Provide the [X, Y] coordinate of the cell's center where the given text is located.  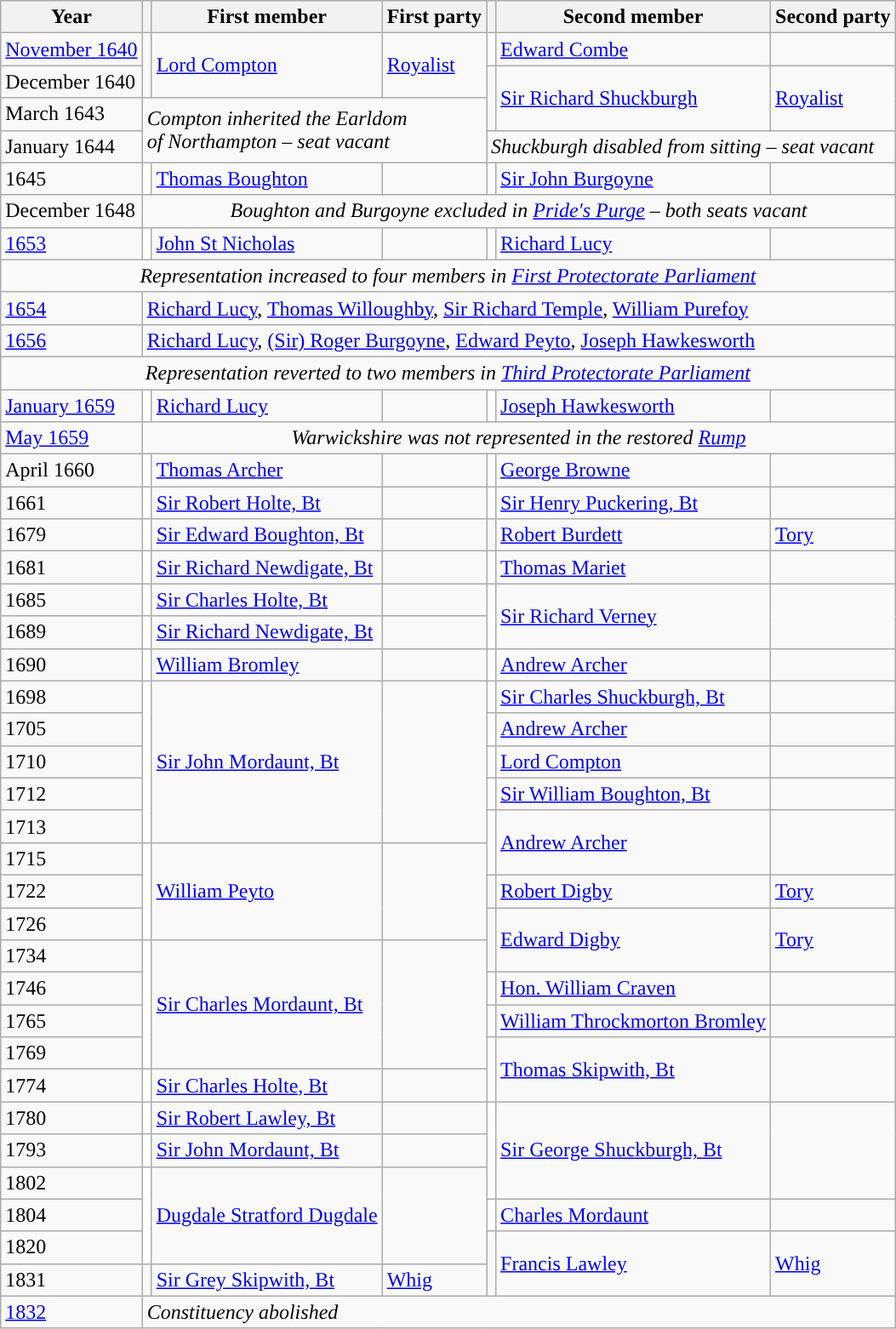
First party [434, 17]
November 1640 [71, 49]
1804 [71, 1215]
1689 [71, 632]
Constituency abolished [519, 1312]
January 1644 [71, 146]
1802 [71, 1183]
Richard Lucy, (Sir) Roger Burgoyne, Edward Peyto, Joseph Hawkesworth [519, 340]
William Peyto [267, 891]
May 1659 [71, 438]
Thomas Mariet [633, 568]
Sir William Boughton, Bt [633, 794]
1780 [71, 1118]
Robert Burdett [633, 535]
Boughton and Burgoyne excluded in Pride's Purge – both seats vacant [519, 211]
March 1643 [71, 114]
1793 [71, 1150]
Representation reverted to two members in Third Protectorate Parliament [448, 373]
Sir Charles Mordaunt, Bt [267, 1005]
1679 [71, 535]
Warwickshire was not represented in the restored Rump [519, 438]
December 1640 [71, 82]
William Bromley [267, 664]
1734 [71, 956]
Sir Richard Verney [633, 616]
1645 [71, 179]
George Browne [633, 471]
1710 [71, 761]
January 1659 [71, 406]
1654 [71, 308]
Second member [633, 17]
Edward Combe [633, 49]
1722 [71, 891]
Richard Lucy, Thomas Willoughby, Sir Richard Temple, William Purefoy [519, 308]
Charles Mordaunt [633, 1215]
Sir George Shuckburgh, Bt [633, 1150]
Second party [833, 17]
1713 [71, 826]
Sir Robert Lawley, Bt [267, 1118]
1831 [71, 1280]
1656 [71, 340]
First member [267, 17]
Sir Charles Shuckburgh, Bt [633, 697]
Thomas Skipwith, Bt [633, 1069]
Representation increased to four members in First Protectorate Parliament [448, 276]
Sir Henry Puckering, Bt [633, 503]
1685 [71, 600]
1705 [71, 729]
1712 [71, 794]
1690 [71, 664]
1746 [71, 989]
Sir Robert Holte, Bt [267, 503]
1661 [71, 503]
1698 [71, 697]
Thomas Archer [267, 471]
Robert Digby [633, 891]
1765 [71, 1021]
Shuckburgh disabled from sitting – seat vacant [691, 146]
1653 [71, 243]
1820 [71, 1247]
1774 [71, 1086]
April 1660 [71, 471]
Sir Edward Boughton, Bt [267, 535]
John St Nicholas [267, 243]
1726 [71, 923]
1769 [71, 1053]
Thomas Boughton [267, 179]
December 1648 [71, 211]
Sir Richard Shuckburgh [633, 98]
1715 [71, 858]
1832 [71, 1312]
1681 [71, 568]
Dugdale Stratford Dugdale [267, 1215]
Hon. William Craven [633, 989]
Edward Digby [633, 939]
Year [71, 17]
Sir Grey Skipwith, Bt [267, 1280]
Francis Lawley [633, 1263]
Sir John Burgoyne [633, 179]
William Throckmorton Bromley [633, 1021]
Compton inherited the Earldomof Northampton – seat vacant [314, 130]
Joseph Hawkesworth [633, 406]
